For the text-containing cell, return its midpoint in (x, y) coordinate format. 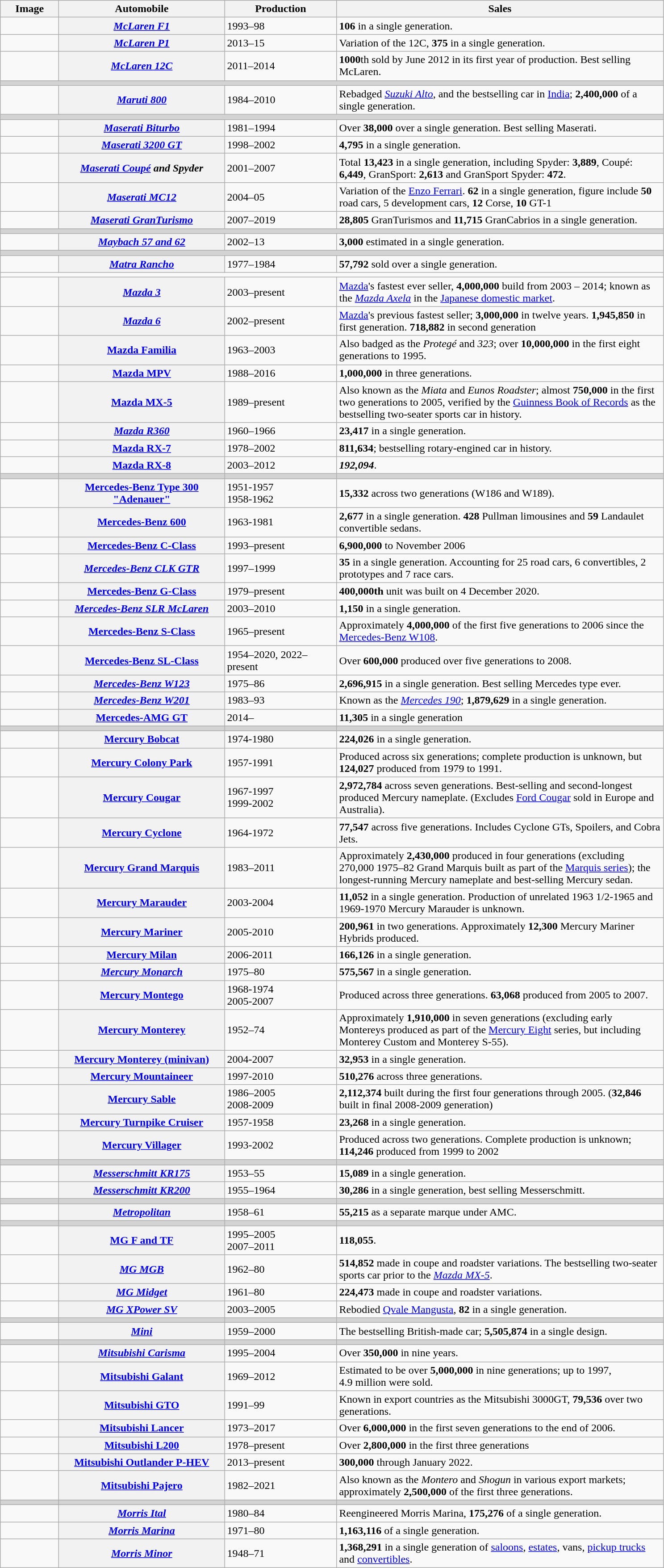
MG MGB (142, 1270)
Mitsubishi GTO (142, 1405)
1953–55 (280, 1173)
192,094. (500, 465)
1993–present (280, 545)
Known in export countries as the Mitsubishi 3000GT, 79,536 over two generations. (500, 1405)
3,000 estimated in a single generation. (500, 242)
2001–2007 (280, 168)
Mitsubishi Outlander P-HEV (142, 1462)
224,473 made in coupe and roadster variations. (500, 1292)
Mercedes-Benz Type 300 "Adenauer" (142, 493)
Known as the Mercedes 190; 1,879,629 in a single generation. (500, 700)
1957-1991 (280, 762)
1960–1966 (280, 431)
Mazda's previous fastest seller; 3,000,000 in twelve years. 1,945,850 in first generation. 718,882 in second generation (500, 321)
77,547 across five generations. Includes Cyclone GTs, Spoilers, and Cobra Jets. (500, 833)
1995–20052007–2011 (280, 1240)
Sales (500, 9)
1983–93 (280, 700)
1948–71 (280, 1554)
Mercedes-Benz SL-Class (142, 660)
Mercury Mariner (142, 932)
Total 13,423 in a single generation, including Spyder: 3,889, Coupé: 6,449, GranSport: 2,613 and GranSport Spyder: 472. (500, 168)
The bestselling British-made car; 5,505,874 in a single design. (500, 1331)
Mercury Montego (142, 995)
30,286 in a single generation, best selling Messerschmitt. (500, 1190)
1974-1980 (280, 739)
Also known as the Montero and Shogun in various export markets; approximately 2,500,000 of the first three generations. (500, 1485)
166,126 in a single generation. (500, 955)
MG XPower SV (142, 1309)
1997–1999 (280, 568)
510,276 across three generations. (500, 1076)
2013–15 (280, 43)
Mercury Milan (142, 955)
1991–99 (280, 1405)
575,567 in a single generation. (500, 972)
Mercury Marauder (142, 902)
11,305 in a single generation (500, 717)
McLaren F1 (142, 26)
106 in a single generation. (500, 26)
118,055. (500, 1240)
Also badged as the Protegé and 323; over 10,000,000 in the first eight generations to 1995. (500, 350)
1951-19571958-1962 (280, 493)
2,972,784 across seven generations. Best-selling and second-longest produced Mercury nameplate. (Excludes Ford Cougar sold in Europe and Australia). (500, 797)
2004–05 (280, 197)
1989–present (280, 402)
1984–2010 (280, 100)
Estimated to be over 5,000,000 in nine generations; up to 1997, 4.9 million were sold. (500, 1376)
Mazda MPV (142, 373)
2003–present (280, 292)
1978–2002 (280, 448)
1977–1984 (280, 264)
1962–80 (280, 1270)
1952–74 (280, 1030)
Morris Minor (142, 1554)
Morris Ital (142, 1513)
1975–86 (280, 683)
1,000,000 in three generations. (500, 373)
Mercedes-Benz W123 (142, 683)
2003–2012 (280, 465)
1957-1958 (280, 1122)
2011–2014 (280, 66)
55,215 as a separate marque under AMC. (500, 1212)
1,163,116 of a single generation. (500, 1530)
Over 350,000 in nine years. (500, 1353)
Rebodied Qvale Mangusta, 82 in a single generation. (500, 1309)
1988–2016 (280, 373)
Reengineered Morris Marina, 175,276 of a single generation. (500, 1513)
Mazda R360 (142, 431)
1971–80 (280, 1530)
1982–2021 (280, 1485)
MG F and TF (142, 1240)
Produced across two generations. Complete production is unknown; 114,246 produced from 1999 to 2002 (500, 1145)
32,953 in a single generation. (500, 1059)
1998–2002 (280, 145)
Mercury Monterey (minivan) (142, 1059)
Mazda RX-7 (142, 448)
Mercury Sable (142, 1099)
1978–present (280, 1445)
Mini (142, 1331)
4,795 in a single generation. (500, 145)
Mazda MX-5 (142, 402)
1983–2011 (280, 868)
2003–2005 (280, 1309)
1964-1972 (280, 833)
2007–2019 (280, 220)
Mitsubishi L200 (142, 1445)
Mercury Turnpike Cruiser (142, 1122)
Mitsubishi Carisma (142, 1353)
23,268 in a single generation. (500, 1122)
6,900,000 to November 2006 (500, 545)
1973–2017 (280, 1428)
Over 38,000 over a single generation. Best selling Maserati. (500, 128)
2,112,374 built during the first four generations through 2005. (32,846 built in final 2008-2009 generation) (500, 1099)
Morris Marina (142, 1530)
1959–2000 (280, 1331)
15,332 across two generations (W186 and W189). (500, 493)
Rebadged Suzuki Alto, and the bestselling car in India; 2,400,000 of a single generation. (500, 100)
Matra Rancho (142, 264)
2006-2011 (280, 955)
MG Midget (142, 1292)
1000th sold by June 2012 in its first year of production. Best selling McLaren. (500, 66)
Mazda RX-8 (142, 465)
Variation of the 12C, 375 in a single generation. (500, 43)
Over 6,000,000 in the first seven generations to the end of 2006. (500, 1428)
Maserati Biturbo (142, 128)
514,852 made in coupe and roadster variations. The bestselling two-seater sports car prior to the Mazda MX-5. (500, 1270)
Automobile (142, 9)
1958–61 (280, 1212)
2005-2010 (280, 932)
Mercury Mountaineer (142, 1076)
Mercedes-Benz SLR McLaren (142, 608)
Mazda Familia (142, 350)
Produced across six generations; complete production is unknown, but 124,027 produced from 1979 to 1991. (500, 762)
1993-2002 (280, 1145)
Maybach 57 and 62 (142, 242)
Mercury Colony Park (142, 762)
2002–13 (280, 242)
11,052 in a single generation. Production of unrelated 1963 1/2-1965 and 1969-1970 Mercury Marauder is unknown. (500, 902)
Production (280, 9)
300,000 through January 2022. (500, 1462)
Variation of the Enzo Ferrari. 62 in a single generation, figure include 50 road cars, 5 development cars, 12 Corse, 10 GT-1 (500, 197)
Mazda 6 (142, 321)
1963–2003 (280, 350)
Mitsubishi Pajero (142, 1485)
Maserati GranTurismo (142, 220)
1969–2012 (280, 1376)
1955–1964 (280, 1190)
15,089 in a single generation. (500, 1173)
57,792 sold over a single generation. (500, 264)
1993–98 (280, 26)
1961–80 (280, 1292)
1980–84 (280, 1513)
2003-2004 (280, 902)
1,150 in a single generation. (500, 608)
Maserati Coupé and Spyder (142, 168)
1995–2004 (280, 1353)
1963-1981 (280, 522)
1997-2010 (280, 1076)
2014– (280, 717)
Over 600,000 produced over five generations to 2008. (500, 660)
224,026 in a single generation. (500, 739)
Mercury Bobcat (142, 739)
Over 2,800,000 in the first three generations (500, 1445)
Mercury Cyclone (142, 833)
Mercury Villager (142, 1145)
Mercedes-Benz C-Class (142, 545)
Mitsubishi Lancer (142, 1428)
Mercedes-Benz G-Class (142, 591)
McLaren P1 (142, 43)
1965–present (280, 632)
1968-19742005-2007 (280, 995)
1986–20052008-2009 (280, 1099)
811,634; bestselling rotary-engined car in history. (500, 448)
Metropolitan (142, 1212)
Mercedes-Benz CLK GTR (142, 568)
2004-2007 (280, 1059)
1975–80 (280, 972)
Maruti 800 (142, 100)
Approximately 4,000,000 of the first five generations to 2006 since the Mercedes-Benz W108. (500, 632)
Mercedes-Benz 600 (142, 522)
Messerschmitt KR175 (142, 1173)
2013–present (280, 1462)
Mercedes-Benz W201 (142, 700)
McLaren 12C (142, 66)
28,805 GranTurismos and 11,715 GranCabrios in a single generation. (500, 220)
2002–present (280, 321)
1981–1994 (280, 128)
Mercury Monarch (142, 972)
2003–2010 (280, 608)
1967-19971999-2002 (280, 797)
Image (29, 9)
Mercury Monterey (142, 1030)
Mitsubishi Galant (142, 1376)
Mercury Grand Marquis (142, 868)
2,696,915 in a single generation. Best selling Mercedes type ever. (500, 683)
1954–2020, 2022–present (280, 660)
1,368,291 in a single generation of saloons, estates, vans, pickup trucks and convertibles. (500, 1554)
Messerschmitt KR200 (142, 1190)
Mercedes-Benz S-Class (142, 632)
Maserati MC12 (142, 197)
200,961 in two generations. Approximately 12,300 Mercury Mariner Hybrids produced. (500, 932)
400,000th unit was built on 4 December 2020. (500, 591)
35 in a single generation. Accounting for 25 road cars, 6 convertibles, 2 prototypes and 7 race cars. (500, 568)
Mazda's fastest ever seller, 4,000,000 build from 2003 – 2014; known as the Mazda Axela in the Japanese domestic market. (500, 292)
23,417 in a single generation. (500, 431)
1979–present (280, 591)
Maserati 3200 GT (142, 145)
Mercury Cougar (142, 797)
Mazda 3 (142, 292)
2,677 in a single generation. 428 Pullman limousines and 59 Landaulet convertible sedans. (500, 522)
Mercedes-AMG GT (142, 717)
Produced across three generations. 63,068 produced from 2005 to 2007. (500, 995)
